Extract the [X, Y] coordinate from the center of the cell holding the provided text.  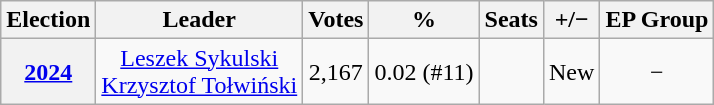
EP Group [657, 20]
Seats [511, 20]
+/− [571, 20]
Election [48, 20]
Leader [200, 20]
Votes [336, 20]
− [657, 72]
2,167 [336, 72]
Leszek SykulskiKrzysztof Tołwiński [200, 72]
2024 [48, 72]
New [571, 72]
% [424, 20]
0.02 (#11) [424, 72]
